Detect which cell encompasses the target text, then output its [x, y] center coordinate. 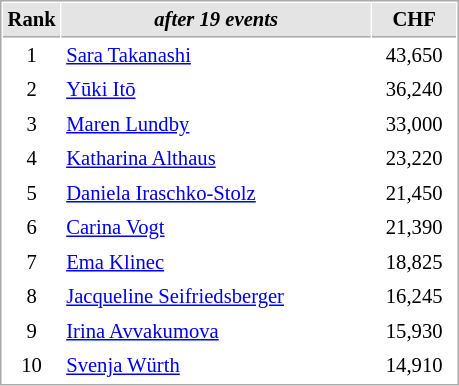
8 [32, 296]
4 [32, 158]
after 19 events [216, 20]
36,240 [414, 90]
18,825 [414, 262]
Ema Klinec [216, 262]
23,220 [414, 158]
Katharina Althaus [216, 158]
14,910 [414, 366]
Maren Lundby [216, 124]
Sara Takanashi [216, 56]
Rank [32, 20]
7 [32, 262]
16,245 [414, 296]
1 [32, 56]
15,930 [414, 332]
CHF [414, 20]
3 [32, 124]
2 [32, 90]
10 [32, 366]
Yūki Itō [216, 90]
Svenja Würth [216, 366]
Daniela Iraschko-Stolz [216, 194]
9 [32, 332]
Carina Vogt [216, 228]
21,390 [414, 228]
21,450 [414, 194]
Irina Avvakumova [216, 332]
43,650 [414, 56]
33,000 [414, 124]
5 [32, 194]
6 [32, 228]
Jacqueline Seifriedsberger [216, 296]
